Identify which cell holds the provided text, then report its [X, Y] central coordinate. 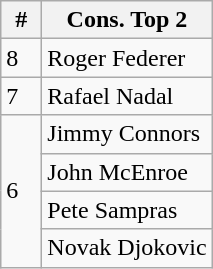
6 [22, 191]
Rafael Nadal [127, 96]
Jimmy Connors [127, 134]
Novak Djokovic [127, 248]
Pete Sampras [127, 210]
7 [22, 96]
# [22, 20]
Roger Federer [127, 58]
Cons. Top 2 [127, 20]
John McEnroe [127, 172]
8 [22, 58]
